Extract the (x, y) coordinate from the center of the cell holding the provided text.  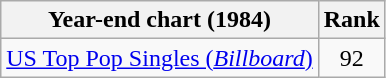
92 (352, 58)
Rank (352, 20)
Year-end chart (1984) (160, 20)
US Top Pop Singles (Billboard) (160, 58)
